Find where the given text appears and provide that cell's center as (X, Y) coordinate. 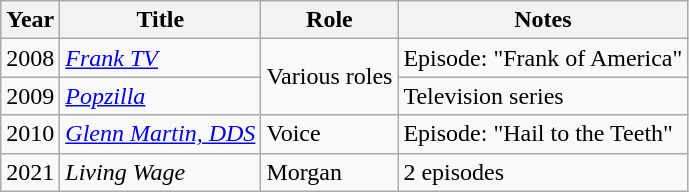
2010 (30, 134)
Year (30, 20)
2009 (30, 96)
Episode: "Frank of America" (543, 58)
Television series (543, 96)
Glenn Martin, DDS (160, 134)
2008 (30, 58)
Title (160, 20)
2021 (30, 172)
Voice (330, 134)
Role (330, 20)
Living Wage (160, 172)
Popzilla (160, 96)
Various roles (330, 77)
Notes (543, 20)
Frank TV (160, 58)
2 episodes (543, 172)
Morgan (330, 172)
Episode: "Hail to the Teeth" (543, 134)
